For the text-containing cell, return its midpoint in [X, Y] coordinate format. 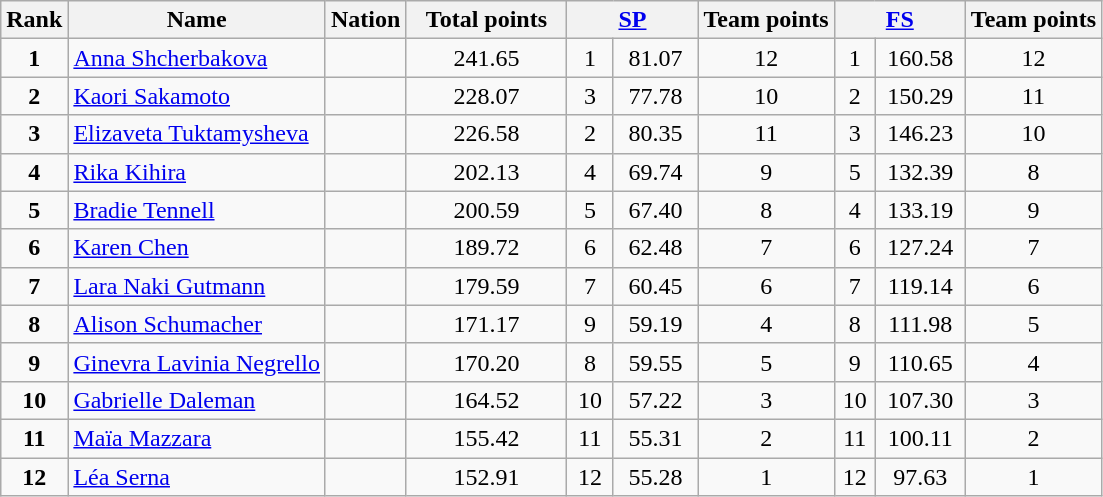
200.59 [486, 210]
59.55 [656, 362]
152.91 [486, 477]
55.31 [656, 438]
133.19 [920, 210]
111.98 [920, 324]
171.17 [486, 324]
69.74 [656, 172]
FS [900, 20]
67.40 [656, 210]
60.45 [656, 286]
170.20 [486, 362]
Rank [34, 20]
Ginevra Lavinia Negrello [197, 362]
132.39 [920, 172]
Rika Kihira [197, 172]
Elizaveta Tuktamysheva [197, 134]
80.35 [656, 134]
160.58 [920, 58]
127.24 [920, 248]
Name [197, 20]
Alison Schumacher [197, 324]
107.30 [920, 400]
62.48 [656, 248]
100.11 [920, 438]
Kaori Sakamoto [197, 96]
SP [632, 20]
146.23 [920, 134]
189.72 [486, 248]
Léa Serna [197, 477]
110.65 [920, 362]
55.28 [656, 477]
119.14 [920, 286]
Karen Chen [197, 248]
57.22 [656, 400]
59.19 [656, 324]
241.65 [486, 58]
Bradie Tennell [197, 210]
Lara Naki Gutmann [197, 286]
81.07 [656, 58]
228.07 [486, 96]
179.59 [486, 286]
150.29 [920, 96]
Anna Shcherbakova [197, 58]
Maïa Mazzara [197, 438]
164.52 [486, 400]
97.63 [920, 477]
226.58 [486, 134]
155.42 [486, 438]
Gabrielle Daleman [197, 400]
77.78 [656, 96]
Nation [365, 20]
202.13 [486, 172]
Total points [486, 20]
